Provide the [x, y] coordinate of the cell's center where the given text is located.  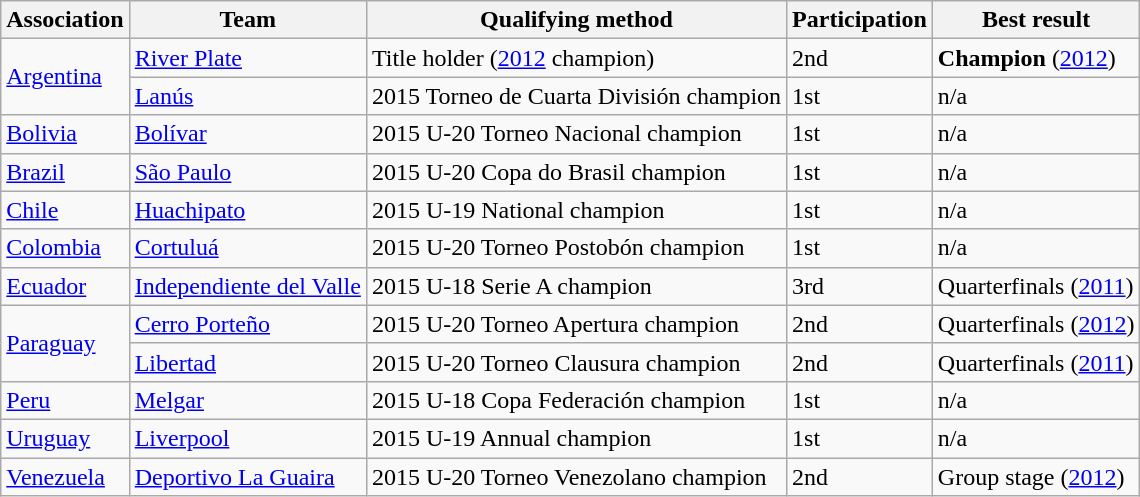
Argentina [65, 77]
2015 U-20 Torneo Clausura champion [576, 362]
Liverpool [248, 438]
Qualifying method [576, 20]
River Plate [248, 58]
Deportivo La Guaira [248, 477]
2015 U-18 Serie A champion [576, 286]
São Paulo [248, 172]
Peru [65, 400]
Paraguay [65, 343]
Bolívar [248, 134]
Champion (2012) [1036, 58]
Best result [1036, 20]
2015 Torneo de Cuarta División champion [576, 96]
2015 U-20 Torneo Venezolano champion [576, 477]
Title holder (2012 champion) [576, 58]
Uruguay [65, 438]
Quarterfinals (2012) [1036, 324]
Bolivia [65, 134]
Cerro Porteño [248, 324]
2015 U-20 Torneo Apertura champion [576, 324]
Lanús [248, 96]
Independiente del Valle [248, 286]
Participation [860, 20]
Chile [65, 210]
Brazil [65, 172]
Ecuador [65, 286]
2015 U-20 Torneo Postobón champion [576, 248]
2015 U-19 National champion [576, 210]
Libertad [248, 362]
Association [65, 20]
3rd [860, 286]
Team [248, 20]
Huachipato [248, 210]
Melgar [248, 400]
Cortuluá [248, 248]
2015 U-20 Torneo Nacional champion [576, 134]
Venezuela [65, 477]
2015 U-20 Copa do Brasil champion [576, 172]
Group stage (2012) [1036, 477]
2015 U-19 Annual champion [576, 438]
2015 U-18 Copa Federación champion [576, 400]
Colombia [65, 248]
